Scan for the cell matching the given text and deliver its (x, y) coordinate at center. 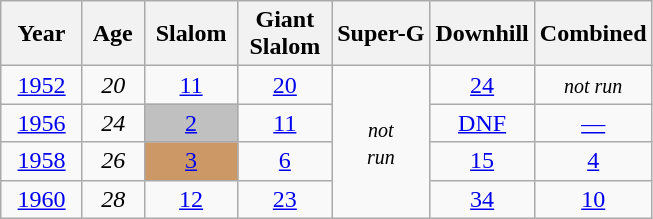
3 (191, 161)
Giant Slalom (285, 34)
15 (482, 161)
notrun (381, 142)
2 (191, 123)
Year (42, 34)
23 (285, 199)
DNF (482, 123)
— (593, 123)
10 (593, 199)
not run (593, 85)
1956 (42, 123)
4 (593, 161)
Downhill (482, 34)
34 (482, 199)
Combined (593, 34)
Age (113, 34)
6 (285, 161)
26 (113, 161)
1952 (42, 85)
1960 (42, 199)
28 (113, 199)
Slalom (191, 34)
12 (191, 199)
1958 (42, 161)
Super-G (381, 34)
